Identify which cell holds the provided text, then report its (X, Y) central coordinate. 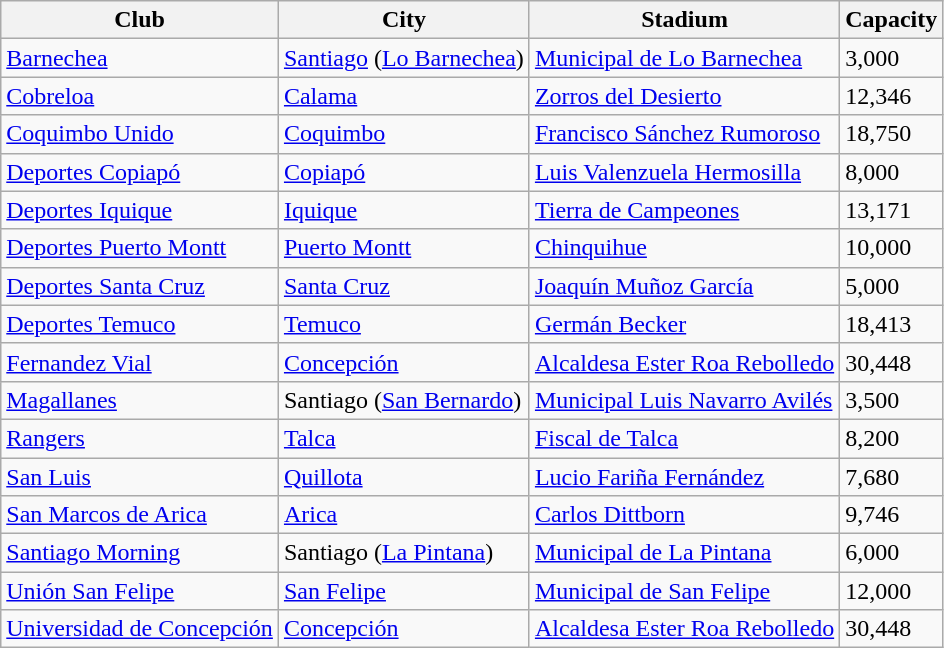
Chinquihue (684, 248)
Fiscal de Talca (684, 438)
Tierra de Campeones (684, 210)
Coquimbo Unido (140, 134)
Barnechea (140, 58)
Deportes Iquique (140, 210)
City (404, 20)
Universidad de Concepción (140, 629)
Cobreloa (140, 96)
Quillota (404, 477)
Municipal Luis Navarro Avilés (684, 400)
Germán Becker (684, 324)
Santiago (La Pintana) (404, 553)
Unión San Felipe (140, 591)
Municipal de San Felipe (684, 591)
Puerto Montt (404, 248)
3,500 (892, 400)
San Luis (140, 477)
12,346 (892, 96)
Santiago (Lo Barnechea) (404, 58)
Deportes Puerto Montt (140, 248)
Copiapó (404, 172)
Santa Cruz (404, 286)
Arica (404, 515)
San Marcos de Arica (140, 515)
Lucio Fariña Fernández (684, 477)
8,200 (892, 438)
Magallanes (140, 400)
Club (140, 20)
Talca (404, 438)
Deportes Temuco (140, 324)
Municipal de La Pintana (684, 553)
Coquimbo (404, 134)
Deportes Copiapó (140, 172)
6,000 (892, 553)
9,746 (892, 515)
Iquique (404, 210)
San Felipe (404, 591)
3,000 (892, 58)
7,680 (892, 477)
Carlos Dittborn (684, 515)
Temuco (404, 324)
Stadium (684, 20)
10,000 (892, 248)
8,000 (892, 172)
18,413 (892, 324)
Rangers (140, 438)
Calama (404, 96)
Joaquín Muñoz García (684, 286)
Deportes Santa Cruz (140, 286)
Francisco Sánchez Rumoroso (684, 134)
Zorros del Desierto (684, 96)
Luis Valenzuela Hermosilla (684, 172)
Municipal de Lo Barnechea (684, 58)
5,000 (892, 286)
18,750 (892, 134)
Fernandez Vial (140, 362)
12,000 (892, 591)
Santiago (San Bernardo) (404, 400)
Capacity (892, 20)
Santiago Morning (140, 553)
13,171 (892, 210)
